Determine the (x, y) coordinate at the center of the cell enclosing the given text.  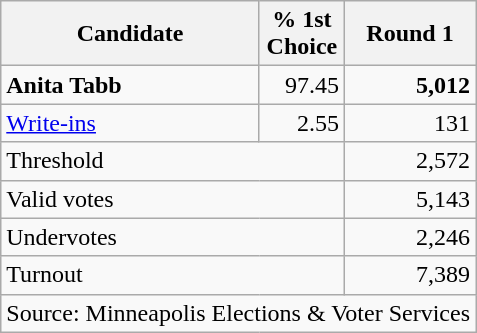
Anita Tabb (130, 85)
5,012 (410, 85)
Round 1 (410, 34)
% 1stChoice (302, 34)
Valid votes (173, 199)
Undervotes (173, 237)
5,143 (410, 199)
Turnout (173, 275)
Threshold (173, 161)
7,389 (410, 275)
Write-ins (130, 123)
97.45 (302, 85)
131 (410, 123)
2,572 (410, 161)
Source: Minneapolis Elections & Voter Services (238, 313)
2,246 (410, 237)
Candidate (130, 34)
2.55 (302, 123)
